Determine the (x, y) coordinate at the center of the cell enclosing the given text.  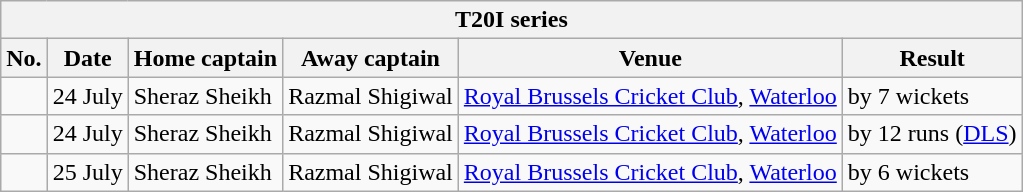
Result (932, 58)
25 July (88, 172)
by 7 wickets (932, 96)
Venue (650, 58)
by 12 runs (DLS) (932, 134)
Home captain (205, 58)
Date (88, 58)
Away captain (371, 58)
by 6 wickets (932, 172)
No. (24, 58)
T20I series (512, 20)
